Detect which cell encompasses the target text, then output its (x, y) center coordinate. 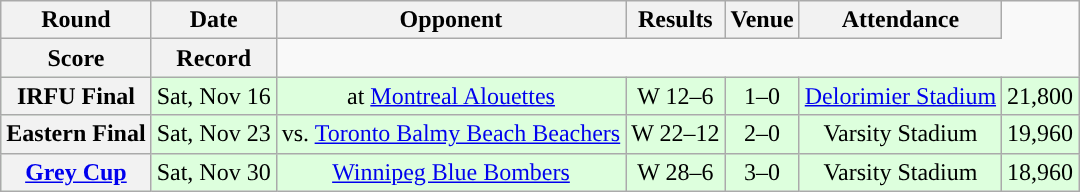
1–0 (762, 96)
Results (676, 20)
at Montreal Alouettes (451, 96)
Eastern Final (76, 134)
W 28–6 (676, 172)
Date (214, 20)
W 12–6 (676, 96)
19,960 (1040, 134)
Delorimier Stadium (900, 96)
18,960 (1040, 172)
Opponent (451, 20)
Score (76, 58)
Sat, Nov 16 (214, 96)
Record (214, 58)
Venue (762, 20)
Sat, Nov 30 (214, 172)
Sat, Nov 23 (214, 134)
Grey Cup (76, 172)
IRFU Final (76, 96)
3–0 (762, 172)
vs. Toronto Balmy Beach Beachers (451, 134)
Attendance (900, 20)
Winnipeg Blue Bombers (451, 172)
21,800 (1040, 96)
Round (76, 20)
2–0 (762, 134)
W 22–12 (676, 134)
